Locate the cell with the specified text and output its (x, y) center coordinate. 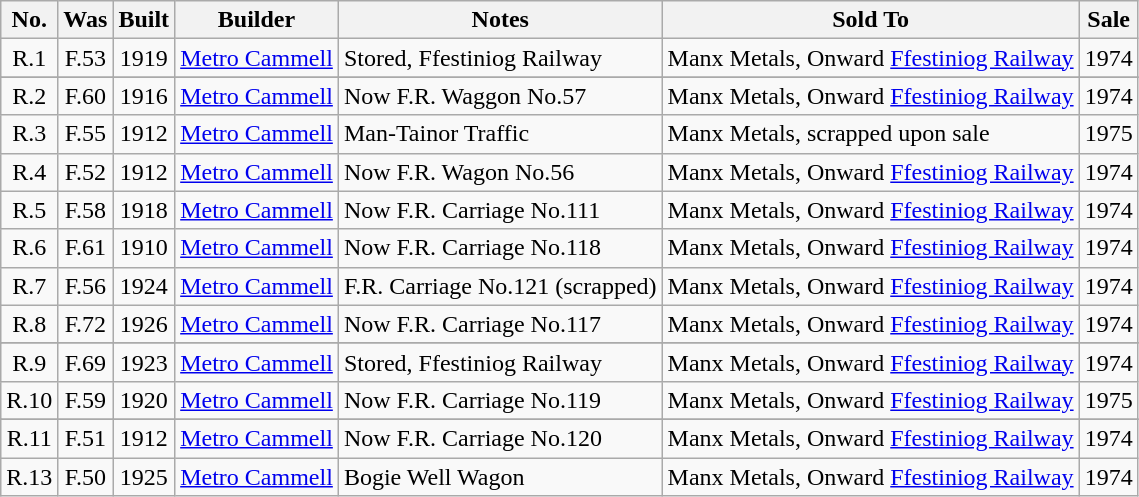
R.9 (30, 362)
F.56 (86, 286)
F.61 (86, 248)
Bogie Well Wagon (500, 477)
R.8 (30, 324)
R.5 (30, 210)
F.59 (86, 400)
F.55 (86, 134)
R.3 (30, 134)
Now F.R. Carriage No.120 (500, 438)
Now F.R. Carriage No.118 (500, 248)
R.11 (30, 438)
R.7 (30, 286)
Now F.R. Carriage No.119 (500, 400)
Sold To (870, 20)
F.69 (86, 362)
F.53 (86, 58)
1916 (144, 96)
Builder (257, 20)
F.58 (86, 210)
R.6 (30, 248)
Sale (1108, 20)
No. (30, 20)
R.13 (30, 477)
Now F.R. Carriage No.117 (500, 324)
F.72 (86, 324)
Built (144, 20)
R.4 (30, 172)
1926 (144, 324)
Now F.R. Waggon No.57 (500, 96)
1925 (144, 477)
F.52 (86, 172)
Was (86, 20)
R.10 (30, 400)
F.50 (86, 477)
1923 (144, 362)
1918 (144, 210)
1910 (144, 248)
Man-Tainor Traffic (500, 134)
F.51 (86, 438)
R.2 (30, 96)
F.60 (86, 96)
1924 (144, 286)
Now F.R. Wagon No.56 (500, 172)
Manx Metals, scrapped upon sale (870, 134)
Now F.R. Carriage No.111 (500, 210)
1919 (144, 58)
Notes (500, 20)
R.1 (30, 58)
F.R. Carriage No.121 (scrapped) (500, 286)
1920 (144, 400)
